Identify which cell holds the provided text, then report its (X, Y) central coordinate. 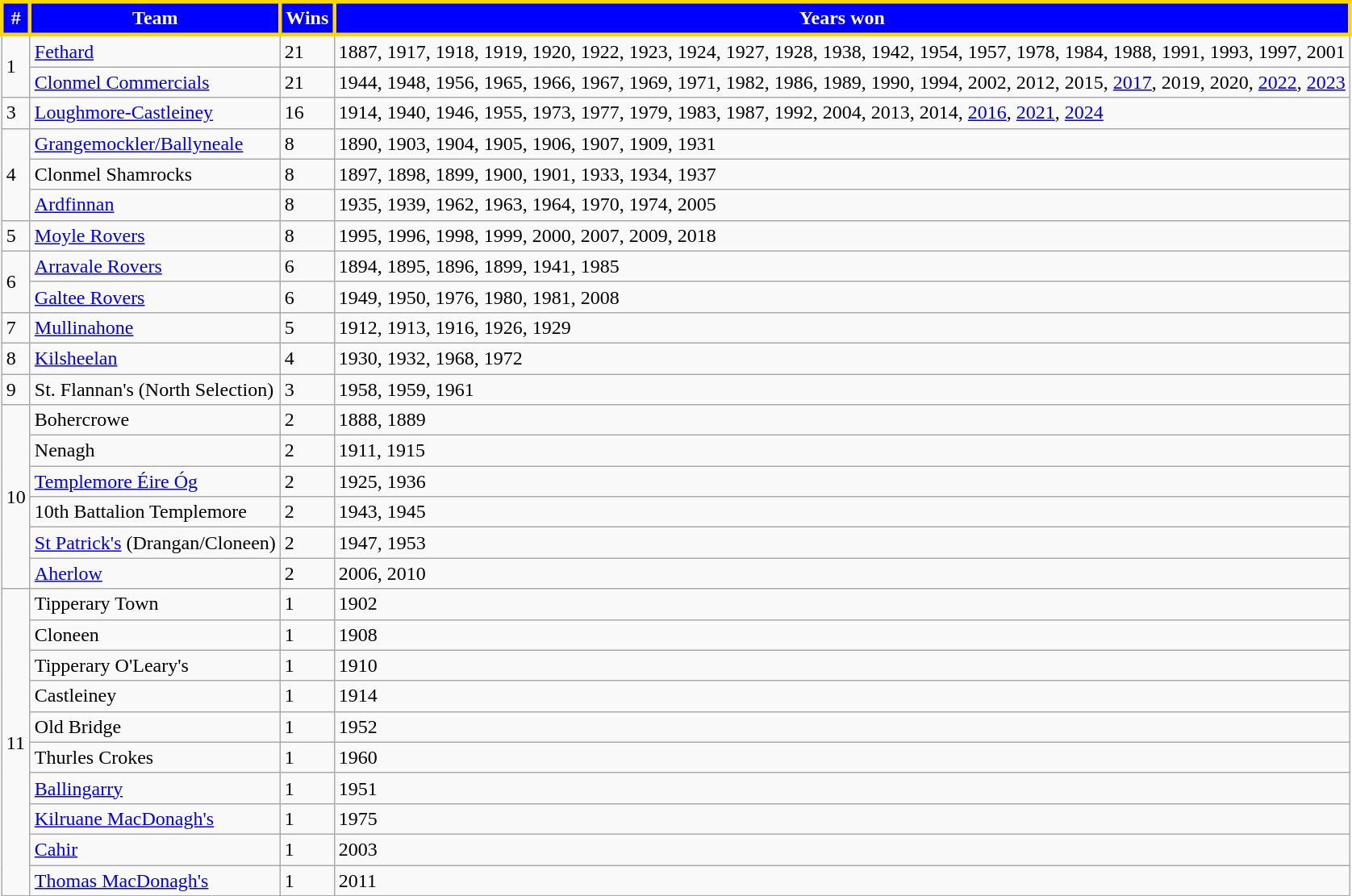
Fethard (155, 51)
2006, 2010 (842, 573)
Clonmel Shamrocks (155, 174)
1944, 1948, 1956, 1965, 1966, 1967, 1969, 1971, 1982, 1986, 1989, 1990, 1994, 2002, 2012, 2015, 2017, 2019, 2020, 2022, 2023 (842, 82)
1960 (842, 757)
1914, 1940, 1946, 1955, 1973, 1977, 1979, 1983, 1987, 1992, 2004, 2013, 2014, 2016, 2021, 2024 (842, 113)
Mullinahone (155, 327)
St. Flannan's (North Selection) (155, 390)
Ballingarry (155, 788)
1925, 1936 (842, 481)
Tipperary Town (155, 604)
1888, 1889 (842, 420)
Nenagh (155, 451)
Team (155, 18)
1943, 1945 (842, 512)
Thurles Crokes (155, 757)
Templemore Éire Óg (155, 481)
Clonmel Commercials (155, 82)
1890, 1903, 1904, 1905, 1906, 1907, 1909, 1931 (842, 144)
Castleiney (155, 696)
1914 (842, 696)
1935, 1939, 1962, 1963, 1964, 1970, 1974, 2005 (842, 205)
Thomas MacDonagh's (155, 880)
11 (16, 742)
Aherlow (155, 573)
7 (16, 327)
10 (16, 497)
1951 (842, 788)
Old Bridge (155, 727)
1897, 1898, 1899, 1900, 1901, 1933, 1934, 1937 (842, 174)
2003 (842, 849)
Wins (307, 18)
2011 (842, 880)
1912, 1913, 1916, 1926, 1929 (842, 327)
1949, 1950, 1976, 1980, 1981, 2008 (842, 297)
St Patrick's (Drangan/Cloneen) (155, 543)
Years won (842, 18)
Ardfinnan (155, 205)
Grangemockler/Ballyneale (155, 144)
Galtee Rovers (155, 297)
1952 (842, 727)
1947, 1953 (842, 543)
Kilruane MacDonagh's (155, 819)
16 (307, 113)
1910 (842, 665)
Loughmore-Castleiney (155, 113)
Bohercrowe (155, 420)
1911, 1915 (842, 451)
1975 (842, 819)
Arravale Rovers (155, 266)
Kilsheelan (155, 358)
1995, 1996, 1998, 1999, 2000, 2007, 2009, 2018 (842, 235)
1902 (842, 604)
1887, 1917, 1918, 1919, 1920, 1922, 1923, 1924, 1927, 1928, 1938, 1942, 1954, 1957, 1978, 1984, 1988, 1991, 1993, 1997, 2001 (842, 51)
1958, 1959, 1961 (842, 390)
Moyle Rovers (155, 235)
10th Battalion Templemore (155, 512)
Cahir (155, 849)
# (16, 18)
1894, 1895, 1896, 1899, 1941, 1985 (842, 266)
Tipperary O'Leary's (155, 665)
1908 (842, 635)
1930, 1932, 1968, 1972 (842, 358)
Cloneen (155, 635)
9 (16, 390)
